Locate the cell with the specified text and output its (X, Y) center coordinate. 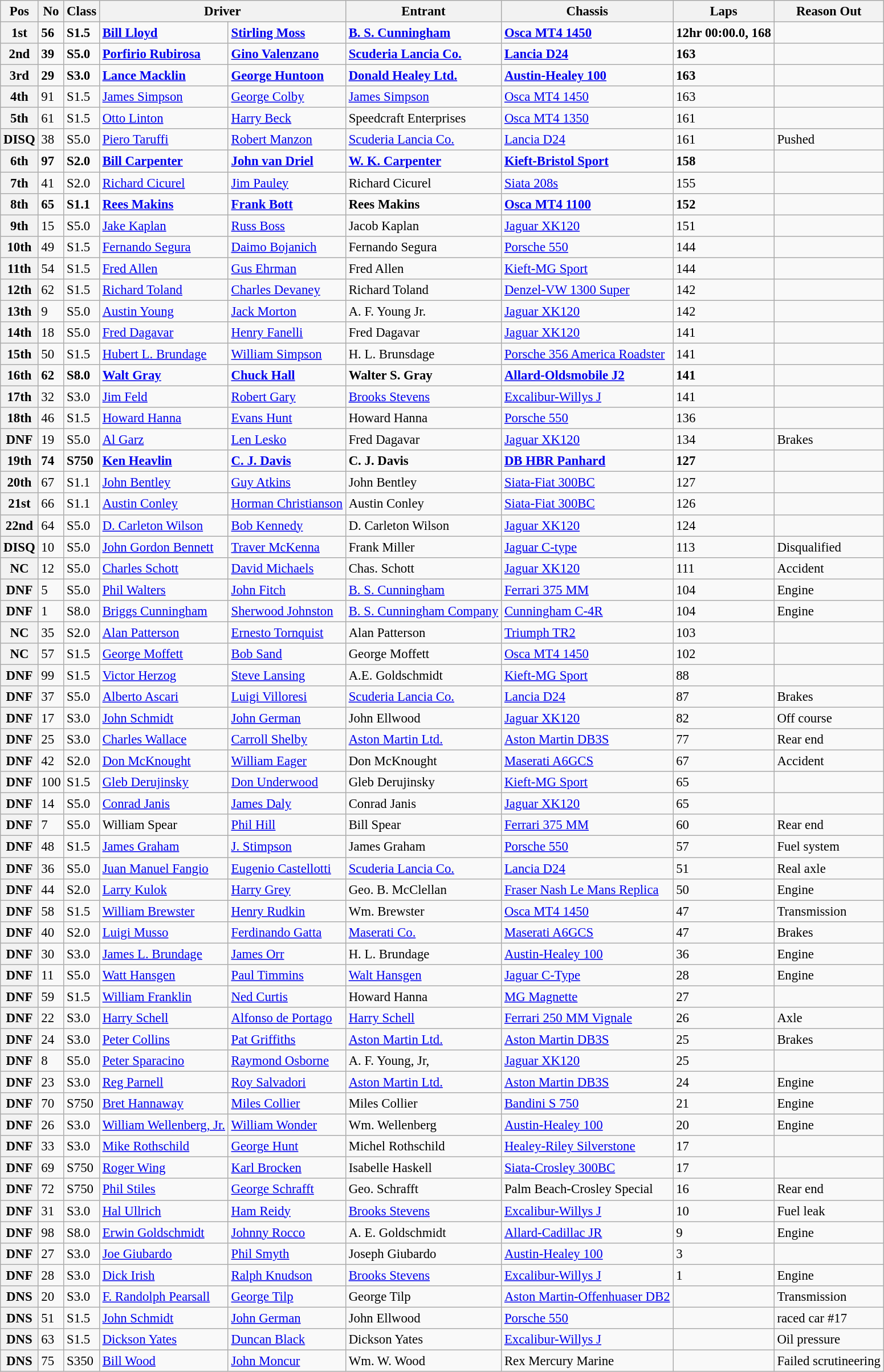
William Brewster (164, 911)
Failed scrutineering (829, 1361)
Paul Timmins (287, 975)
46 (51, 418)
124 (724, 525)
158 (724, 161)
A. E. Goldschmidt (423, 1232)
Palm Beach-Crosley Special (587, 1190)
raced car #17 (829, 1318)
Chuck Hall (287, 375)
61 (51, 119)
Joe Giubardo (164, 1253)
64 (51, 525)
23 (51, 1083)
42 (51, 761)
Phil Hill (287, 826)
Porsche 356 America Roadster (587, 354)
Bill Carpenter (164, 161)
Allard-Oldsmobile J2 (587, 375)
Bill Lloyd (164, 33)
111 (724, 568)
56 (51, 33)
A.E. Goldschmidt (423, 675)
4th (19, 97)
Fraser Nash Le Mans Replica (587, 889)
Luigi Villoresi (287, 697)
James Daly (287, 804)
Reg Parnell (164, 1083)
William Spear (164, 826)
Len Lesko (287, 440)
Speedcraft Enterprises (423, 119)
Geo. B. McClellan (423, 889)
98 (51, 1232)
Carroll Shelby (287, 740)
Duncan Black (287, 1340)
Peter Sparacino (164, 1061)
5 (51, 590)
Dick Irish (164, 1275)
Fuel leak (829, 1211)
Robert Gary (287, 397)
13th (19, 311)
10th (19, 247)
DB HBR Panhard (587, 461)
7 (51, 826)
Daimo Bojanich (287, 247)
Real axle (829, 868)
George Colby (287, 97)
63 (51, 1340)
Jim Pauley (287, 183)
Healey-Riley Silverstone (587, 1146)
Hal Ullrich (164, 1211)
Stirling Moss (287, 33)
19th (19, 461)
Wm. Brewster (423, 911)
82 (724, 718)
32 (51, 397)
Ferdinando Gatta (287, 932)
Don Underwood (287, 782)
Walt Hansgen (423, 975)
Bob Sand (287, 654)
30 (51, 954)
Roy Salvadori (287, 1083)
Jake Kaplan (164, 226)
Henry Fanelli (287, 333)
David Michaels (287, 568)
Walter S. Gray (423, 375)
22nd (19, 525)
8 (51, 1061)
Phil Stiles (164, 1190)
152 (724, 204)
Ham Reidy (287, 1211)
Austin Young (164, 311)
William Simpson (287, 354)
37 (51, 697)
Gus Ehrman (287, 268)
Driver (222, 11)
Laps (724, 11)
Osca MT4 1350 (587, 119)
58 (51, 911)
Axle (829, 1018)
Joseph Giubardo (423, 1253)
Russ Boss (287, 226)
John van Driel (287, 161)
Chassis (587, 11)
19 (51, 440)
59 (51, 997)
Peter Collins (164, 1039)
Lance Macklin (164, 76)
31 (51, 1211)
151 (724, 226)
Charles Wallace (164, 740)
103 (724, 632)
Alfonso de Portago (287, 1018)
Ferrari 250 MM Vignale (587, 1018)
88 (724, 675)
33 (51, 1146)
Traver McKenna (287, 547)
Bill Spear (423, 826)
Maserati Co. (423, 932)
136 (724, 418)
Frank Bott (287, 204)
39 (51, 54)
9th (19, 226)
Porfirio Rubirosa (164, 54)
Bill Wood (164, 1361)
Jaguar C-Type (587, 975)
William Wellenberg, Jr. (164, 1125)
Horman Christianson (287, 504)
14th (19, 333)
Hubert L. Brundage (164, 354)
66 (51, 504)
60 (724, 826)
134 (724, 440)
Bandini S 750 (587, 1104)
Guy Atkins (287, 483)
Pushed (829, 140)
1st (19, 33)
Robert Manzon (287, 140)
W. K. Carpenter (423, 161)
James L. Brundage (164, 954)
William Eager (287, 761)
21 (724, 1104)
77 (724, 740)
8th (19, 204)
Aston Martin-Offenhuaser DB2 (587, 1297)
Chas. Schott (423, 568)
No (51, 11)
17th (19, 397)
Johnny Rocco (287, 1232)
18 (51, 333)
Wm. Wellenberg (423, 1125)
22 (51, 1018)
102 (724, 654)
18th (19, 418)
Piero Taruffi (164, 140)
16 (724, 1190)
Geo. Schrafft (423, 1190)
Otto Linton (164, 119)
MG Magnette (587, 997)
A. F. Young Jr. (423, 311)
40 (51, 932)
Karl Brocken (287, 1168)
Harry Beck (287, 119)
74 (51, 461)
George Huntoon (287, 76)
William Wonder (287, 1125)
Harry Grey (287, 889)
Siata 208s (587, 183)
Pat Griffiths (287, 1039)
Larry Kulok (164, 889)
15th (19, 354)
70 (51, 1104)
41 (51, 183)
5th (19, 119)
72 (51, 1190)
Jack Morton (287, 311)
Mike Rothschild (164, 1146)
Bob Kennedy (287, 525)
John Fitch (287, 590)
21st (19, 504)
Wm. W. Wood (423, 1361)
Evans Hunt (287, 418)
George Hunt (287, 1146)
6th (19, 161)
14 (51, 804)
99 (51, 675)
Osca MT4 1100 (587, 204)
Bret Hannaway (164, 1104)
Isabelle Haskell (423, 1168)
James Orr (287, 954)
97 (51, 161)
Ralph Knudson (287, 1275)
Charles Schott (164, 568)
B. S. Cunningham Company (423, 611)
38 (51, 140)
Siata-Crosley 300BC (587, 1168)
54 (51, 268)
Eugenio Castellotti (287, 868)
2nd (19, 54)
Triumph TR2 (587, 632)
Henry Rudkin (287, 911)
Off course (829, 718)
Allard-Cadillac JR (587, 1232)
11th (19, 268)
Michel Rothschild (423, 1146)
Charles Devaney (287, 290)
Phil Smyth (287, 1253)
15 (51, 226)
48 (51, 847)
75 (51, 1361)
William Franklin (164, 997)
Donald Healey Ltd. (423, 76)
Ken Heavlin (164, 461)
Steve Lansing (287, 675)
Victor Herzog (164, 675)
Watt Hansgen (164, 975)
11 (51, 975)
George Schrafft (287, 1190)
Alberto Ascari (164, 697)
12th (19, 290)
44 (51, 889)
20th (19, 483)
Oil pressure (829, 1340)
Cunningham C-4R (587, 611)
12 (51, 568)
John Gordon Bennett (164, 547)
Jim Feld (164, 397)
49 (51, 247)
7th (19, 183)
126 (724, 504)
69 (51, 1168)
12hr 00:00.0, 168 (724, 33)
Reason Out (829, 11)
Class (82, 11)
155 (724, 183)
Erwin Goldschmidt (164, 1232)
Entrant (423, 11)
H. L. Brunsdage (423, 354)
100 (51, 782)
S350 (82, 1361)
29 (51, 76)
Fuel system (829, 847)
Frank Miller (423, 547)
F. Randolph Pearsall (164, 1297)
Pos (19, 11)
Roger Wing (164, 1168)
Luigi Musso (164, 932)
35 (51, 632)
John Moncur (287, 1361)
H. L. Brundage (423, 954)
Raymond Osborne (287, 1061)
Sherwood Johnston (287, 611)
16th (19, 375)
Jaguar C-type (587, 547)
Rex Mercury Marine (587, 1361)
Walt Gray (164, 375)
3rd (19, 76)
Phil Walters (164, 590)
Al Garz (164, 440)
A. F. Young, Jr, (423, 1061)
87 (724, 697)
Kieft-Bristol Sport (587, 161)
Briggs Cunningham (164, 611)
J. Stimpson (287, 847)
Ned Curtis (287, 997)
Juan Manuel Fangio (164, 868)
91 (51, 97)
Jacob Kaplan (423, 226)
Denzel-VW 1300 Super (587, 290)
Ernesto Tornquist (287, 632)
3 (724, 1253)
Gino Valenzano (287, 54)
Disqualified (829, 547)
113 (724, 547)
